From the cell containing the given text, extract its center point as (X, Y) coordinate. 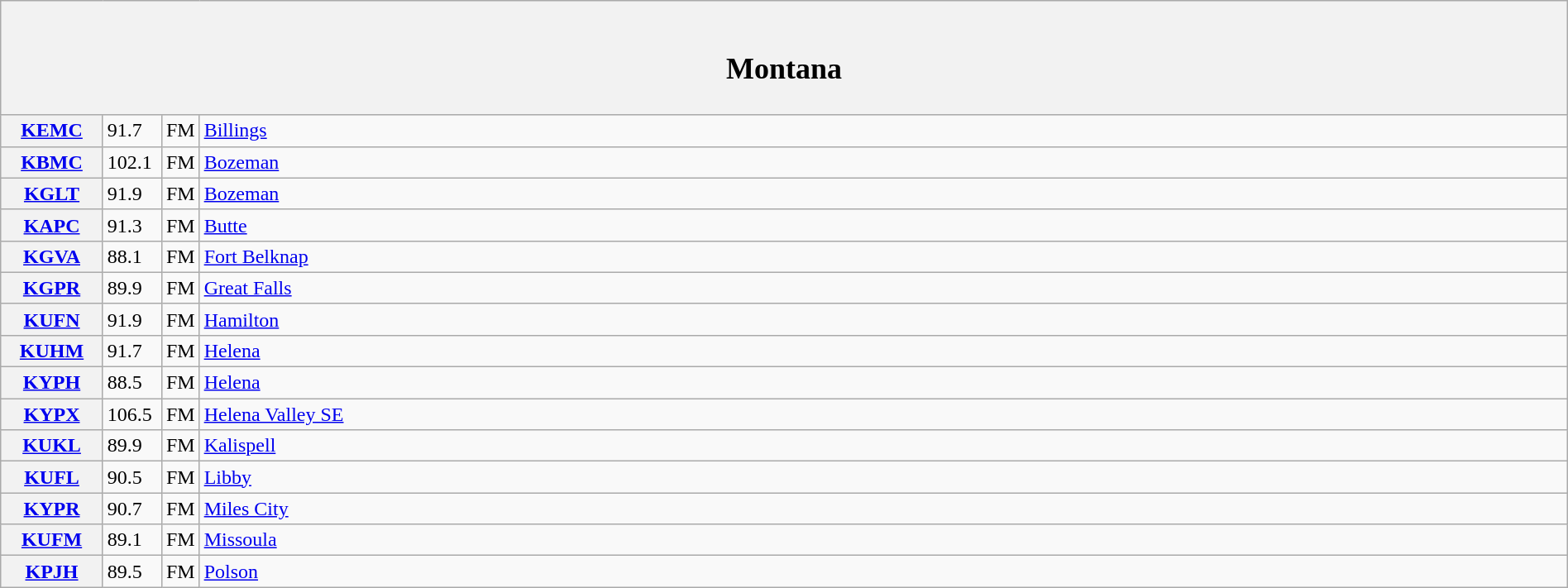
Helena Valley SE (883, 414)
KPJH (52, 571)
KBMC (52, 162)
KUKL (52, 446)
Polson (883, 571)
KUFL (52, 477)
91.3 (132, 225)
KUFM (52, 540)
Billings (883, 131)
Great Falls (883, 288)
KGVA (52, 256)
KGPR (52, 288)
Hamilton (883, 319)
KAPC (52, 225)
90.7 (132, 509)
88.5 (132, 383)
KUFN (52, 319)
Butte (883, 225)
88.1 (132, 256)
102.1 (132, 162)
KYPH (52, 383)
Libby (883, 477)
89.5 (132, 571)
KUHM (52, 351)
Missoula (883, 540)
Miles City (883, 509)
Kalispell (883, 446)
89.1 (132, 540)
Montana (784, 58)
Fort Belknap (883, 256)
KGLT (52, 194)
KYPR (52, 509)
KEMC (52, 131)
90.5 (132, 477)
106.5 (132, 414)
KYPX (52, 414)
